Extract the (X, Y) coordinate from the center of the cell holding the provided text.  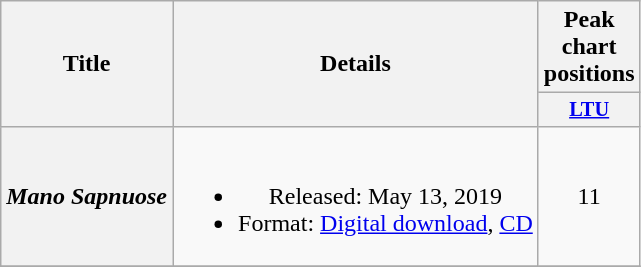
Mano Sapnuose (87, 196)
LTU (589, 110)
Details (356, 64)
Peak chart positions (589, 47)
11 (589, 196)
Released: May 13, 2019Format: Digital download, CD (356, 196)
Title (87, 64)
